Locate the cell with the specified text and output its (X, Y) center coordinate. 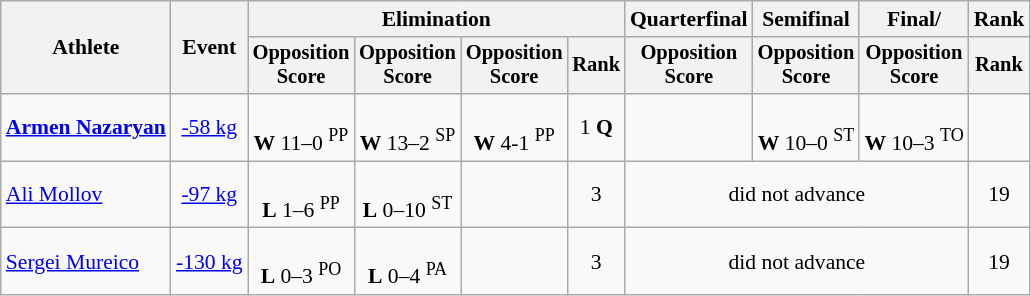
Sergei Mureico (86, 262)
L 0–4 PA (408, 262)
1 Q (596, 128)
Athlete (86, 48)
Event (210, 48)
Quarterfinal (689, 19)
Elimination (436, 19)
Armen Nazaryan (86, 128)
W 11–0 PP (302, 128)
L 0–10 ST (408, 194)
-58 kg (210, 128)
W 13–2 SP (408, 128)
L 0–3 PO (302, 262)
Ali Mollov (86, 194)
Semifinal (806, 19)
W 4-1 PP (514, 128)
W 10–3 TO (914, 128)
-97 kg (210, 194)
Final/ (914, 19)
-130 kg (210, 262)
L 1–6 PP (302, 194)
W 10–0 ST (806, 128)
